Find where the given text appears and provide that cell's center as [X, Y] coordinate. 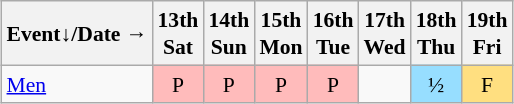
½ [436, 84]
13thSat [178, 33]
15thMon [280, 33]
17thWed [385, 33]
18thThu [436, 33]
14thSun [228, 33]
F [488, 84]
Men [76, 84]
16thTue [334, 33]
19thFri [488, 33]
Event↓/Date → [76, 33]
